Scan for the cell matching the given text and deliver its (X, Y) coordinate at center. 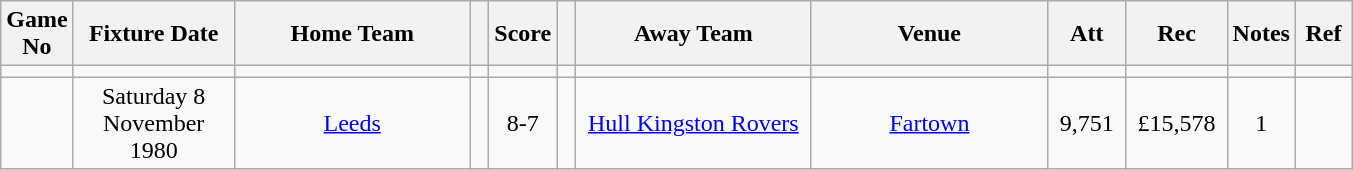
Rec (1176, 34)
Leeds (352, 123)
Score (523, 34)
Notes (1261, 34)
Game No (37, 34)
1 (1261, 123)
Att (1086, 34)
Hull Kingston Rovers (693, 123)
Venue (929, 34)
£15,578 (1176, 123)
8-7 (523, 123)
9,751 (1086, 123)
Ref (1323, 34)
Home Team (352, 34)
Fixture Date (154, 34)
Saturday 8 November 1980 (154, 123)
Fartown (929, 123)
Away Team (693, 34)
